Find where the given text appears and provide that cell's center as (X, Y) coordinate. 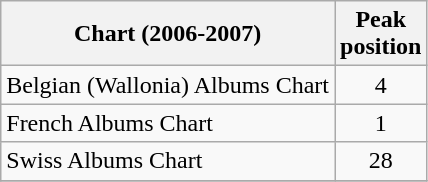
Peakposition (380, 34)
28 (380, 161)
Swiss Albums Chart (168, 161)
1 (380, 123)
4 (380, 85)
Belgian (Wallonia) Albums Chart (168, 85)
French Albums Chart (168, 123)
Chart (2006-2007) (168, 34)
